Return the [X, Y] coordinate for the center point of the cell that contains the specified text.  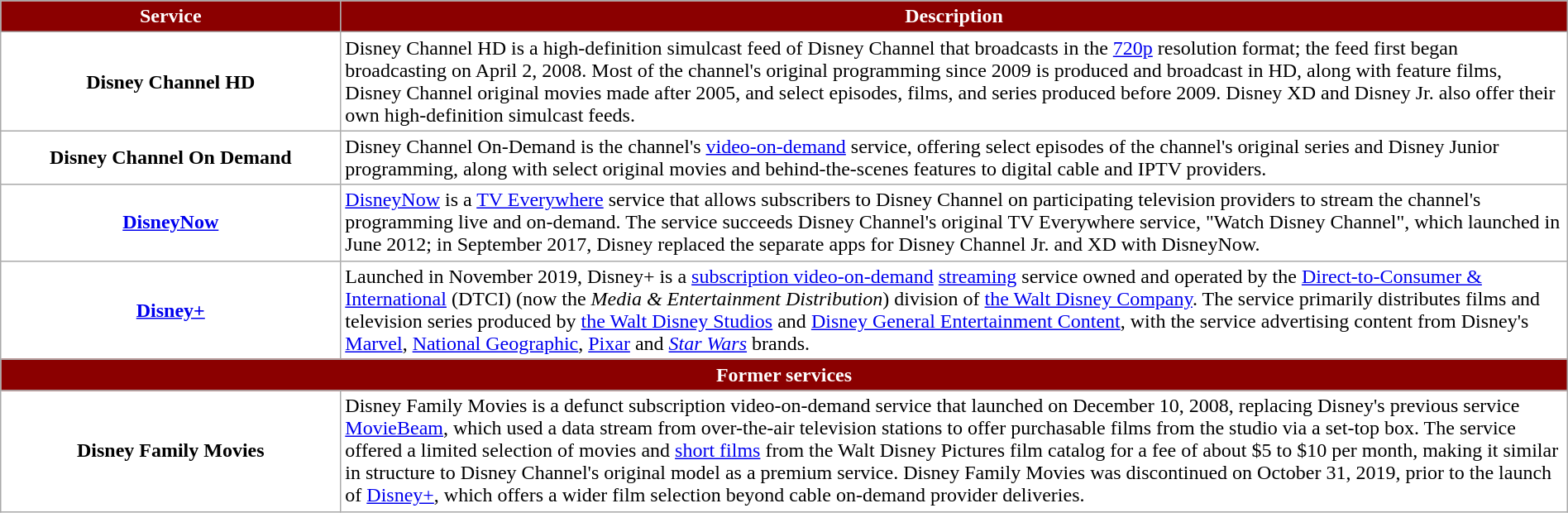
Disney Channel On Demand [170, 157]
Disney Channel HD [170, 81]
DisneyNow [170, 223]
Former services [784, 375]
Disney Family Movies [170, 451]
Description [954, 17]
Disney+ [170, 309]
Service [170, 17]
